Identify which cell holds the provided text, then report its [x, y] central coordinate. 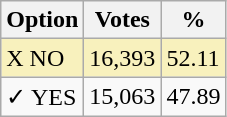
Option [42, 20]
X NO [42, 58]
% [194, 20]
52.11 [194, 58]
✓ YES [42, 97]
16,393 [122, 58]
15,063 [122, 97]
47.89 [194, 97]
Votes [122, 20]
